Determine the (X, Y) coordinate at the center of the cell enclosing the given text.  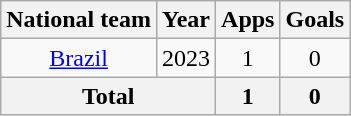
National team (79, 20)
Year (186, 20)
Apps (248, 20)
Total (108, 96)
2023 (186, 58)
Brazil (79, 58)
Goals (315, 20)
